Determine the (x, y) coordinate at the center of the cell enclosing the given text.  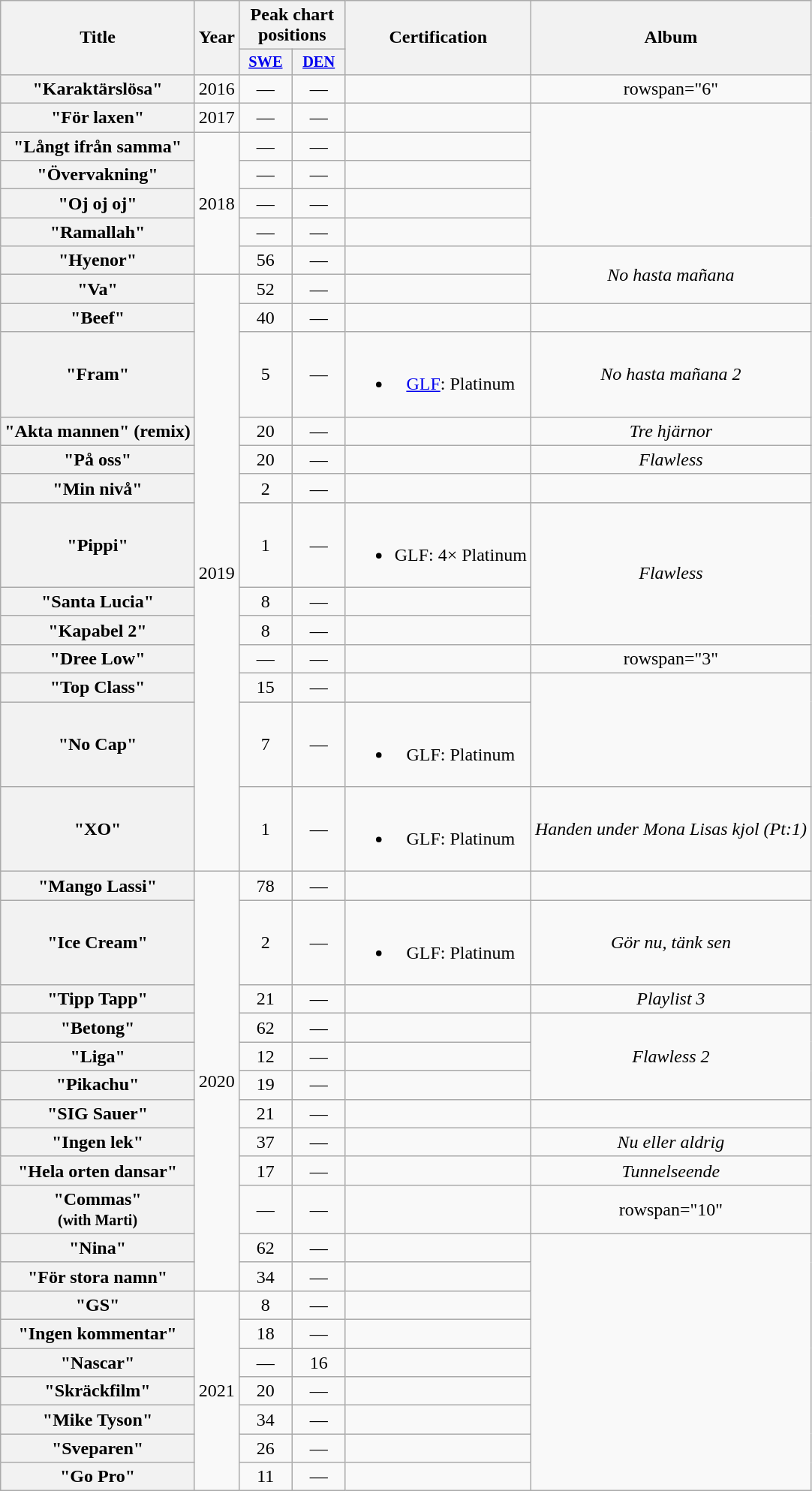
"Mango Lassi" (98, 886)
Nu eller aldrig (671, 1142)
"Nascar" (98, 1363)
"Kapabel 2" (98, 630)
"Hyenor" (98, 261)
2020 (216, 1081)
Year (216, 38)
2016 (216, 89)
Flawless 2 (671, 1056)
18 (266, 1334)
"Go Pro" (98, 1477)
"Commas"(with Marti) (98, 1209)
52 (266, 289)
"Karaktärslösa" (98, 89)
26 (266, 1448)
"Nina" (98, 1248)
"På oss" (98, 459)
"Pippi" (98, 545)
"Min nivå" (98, 488)
"Ice Cream" (98, 943)
2017 (216, 118)
"Santa Lucia" (98, 601)
"Hela orten dansar" (98, 1170)
Album (671, 38)
"Pikachu" (98, 1085)
"No Cap" (98, 745)
"GS" (98, 1305)
"Mike Tyson" (98, 1420)
11 (266, 1477)
Title (98, 38)
40 (266, 318)
"Akta mannen" (remix) (98, 431)
56 (266, 261)
"Övervakning" (98, 175)
"Liga" (98, 1056)
2019 (216, 574)
"XO" (98, 829)
rowspan="3" (671, 658)
"Sveparen" (98, 1448)
"Dree Low" (98, 658)
"För stora namn" (98, 1276)
12 (266, 1056)
"SIG Sauer" (98, 1113)
Tunnelseende (671, 1170)
"Tipp Tapp" (98, 999)
DEN (318, 62)
Certification (438, 38)
"Ingen lek" (98, 1142)
"Långt ifrån samma" (98, 146)
17 (266, 1170)
"Beef" (98, 318)
"Top Class" (98, 688)
37 (266, 1142)
78 (266, 886)
"Ramallah" (98, 232)
Gör nu, tänk sen (671, 943)
5 (266, 374)
"Skräckfilm" (98, 1391)
"Oj oj oj" (98, 203)
SWE (266, 62)
Handen under Mona Lisas kjol (Pt:1) (671, 829)
No hasta mañana (671, 275)
rowspan="6" (671, 89)
rowspan="10" (671, 1209)
19 (266, 1085)
2018 (216, 203)
No hasta mañana 2 (671, 374)
Playlist 3 (671, 999)
2021 (216, 1390)
15 (266, 688)
GLF: 4× Platinum (438, 545)
"För laxen" (98, 118)
7 (266, 745)
Tre hjärnor (671, 431)
"Betong" (98, 1028)
"Ingen kommentar" (98, 1334)
16 (318, 1363)
"Va" (98, 289)
Peak chart positions (292, 26)
"Fram" (98, 374)
